For the text-containing cell, return its midpoint in (x, y) coordinate format. 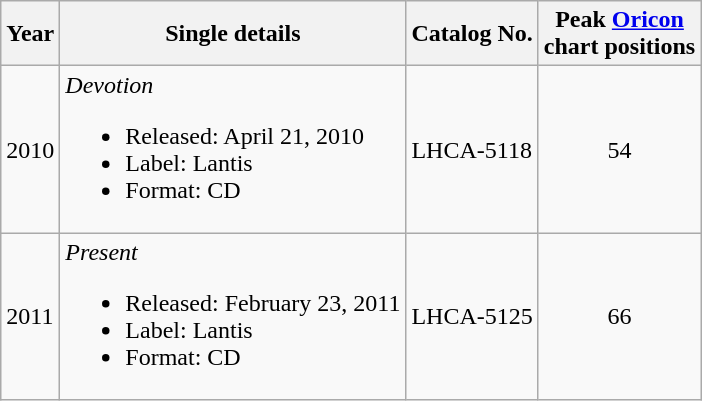
2011 (30, 316)
66 (619, 316)
Single details (233, 34)
Catalog No. (472, 34)
LHCA-5125 (472, 316)
DevotionReleased: April 21, 2010Label: LantisFormat: CD (233, 150)
2010 (30, 150)
54 (619, 150)
Peak Oricon chart positions (619, 34)
PresentReleased: February 23, 2011Label: LantisFormat: CD (233, 316)
LHCA-5118 (472, 150)
Year (30, 34)
